Capture the cell that displays the provided text and extract its [x, y] central coordinate. 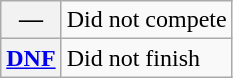
DNF [31, 58]
Did not compete [146, 20]
— [31, 20]
Did not finish [146, 58]
